Return the (X, Y) coordinate for the center point of the cell that contains the specified text.  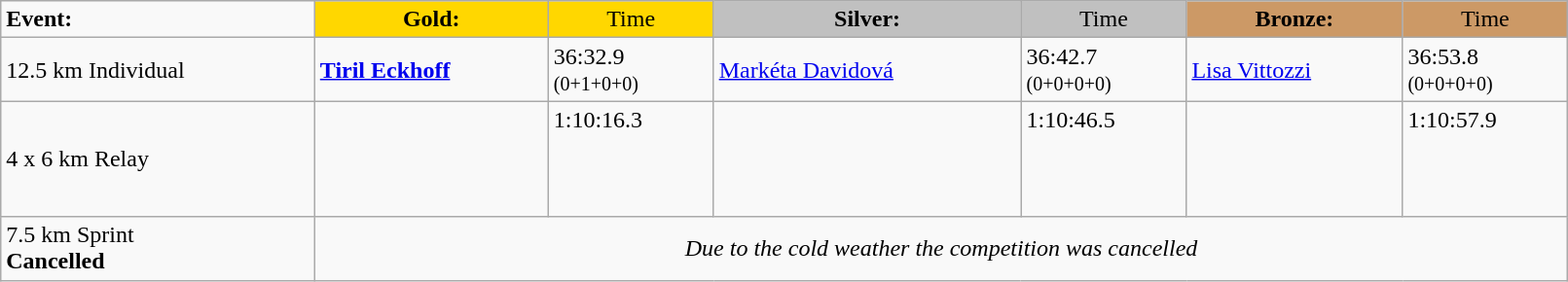
4 x 6 km Relay (158, 159)
1:10:57.9 (1485, 159)
1:10:16.3 (631, 159)
Due to the cold weather the competition was cancelled (941, 249)
7.5 km SprintCancelled (158, 249)
Bronze: (1295, 19)
Silver: (867, 19)
Gold: (431, 19)
36:53.8(0+0+0+0) (1485, 70)
Lisa Vittozzi (1295, 70)
12.5 km Individual (158, 70)
1:10:46.5 (1104, 159)
Event: (158, 19)
36:42.7(0+0+0+0) (1104, 70)
Tiril Eckhoff (431, 70)
36:32.9(0+1+0+0) (631, 70)
Markéta Davidová (867, 70)
